From the cell containing the given text, extract its center point as [x, y] coordinate. 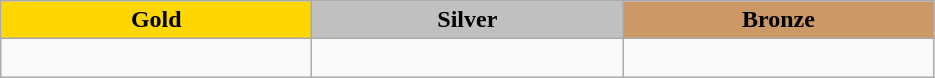
Gold [156, 20]
Bronze [778, 20]
Silver [468, 20]
